Return [x, y] of the center of cell containing provided text 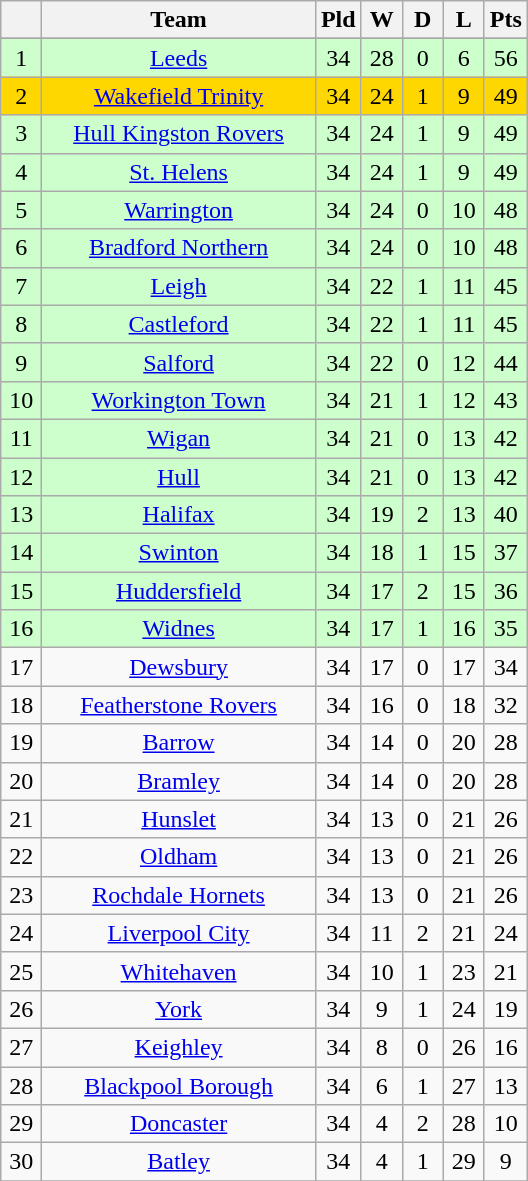
W [382, 20]
Swinton [179, 553]
43 [506, 400]
Leeds [179, 58]
St. Helens [179, 172]
Oldham [179, 857]
Wigan [179, 438]
37 [506, 553]
Dewsbury [179, 667]
Workington Town [179, 400]
York [179, 1009]
Pld [338, 20]
36 [506, 591]
Team [179, 20]
Castleford [179, 324]
44 [506, 362]
Huddersfield [179, 591]
Featherstone Rovers [179, 705]
Whitehaven [179, 971]
Blackpool Borough [179, 1085]
Barrow [179, 743]
Halifax [179, 515]
Hunslet [179, 819]
Doncaster [179, 1124]
7 [22, 286]
Rochdale Hornets [179, 895]
3 [22, 134]
Hull Kingston Rovers [179, 134]
30 [22, 1162]
Bradford Northern [179, 248]
5 [22, 210]
Leigh [179, 286]
Bramley [179, 781]
D [422, 20]
Warrington [179, 210]
Pts [506, 20]
40 [506, 515]
Liverpool City [179, 933]
Salford [179, 362]
L [464, 20]
56 [506, 58]
32 [506, 705]
Keighley [179, 1047]
Widnes [179, 629]
Wakefield Trinity [179, 96]
25 [22, 971]
Hull [179, 477]
Batley [179, 1162]
35 [506, 629]
